Determine the [X, Y] coordinate at the center of the cell enclosing the given text.  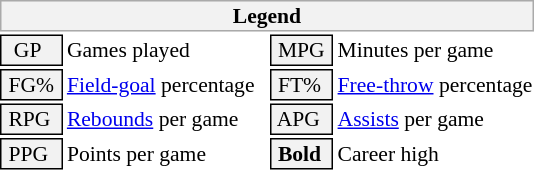
Career high [435, 154]
GP [31, 50]
Minutes per game [435, 50]
Bold [302, 154]
MPG [302, 50]
Games played [166, 50]
Assists per game [435, 120]
APG [302, 120]
Points per game [166, 154]
PPG [31, 154]
Rebounds per game [166, 120]
Free-throw percentage [435, 85]
RPG [31, 120]
FT% [302, 85]
Field-goal percentage [166, 85]
Legend [267, 16]
FG% [31, 85]
